Scan for the cell matching the given text and deliver its (x, y) coordinate at center. 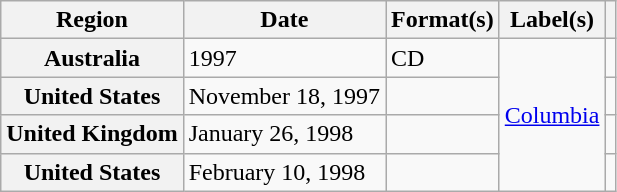
Format(s) (443, 20)
Columbia (552, 115)
United Kingdom (92, 134)
1997 (284, 58)
CD (443, 58)
Label(s) (552, 20)
Region (92, 20)
February 10, 1998 (284, 172)
Australia (92, 58)
November 18, 1997 (284, 96)
Date (284, 20)
January 26, 1998 (284, 134)
